Provide the [X, Y] coordinate of the cell's center where the given text is located.  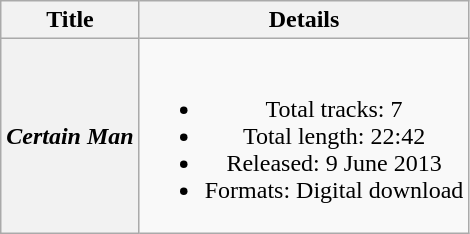
Certain Man [70, 136]
Title [70, 20]
Details [304, 20]
Total tracks: 7Total length: 22:42Released: 9 June 2013Formats: Digital download [304, 136]
